Return the (x, y) coordinate for the center point of the cell that contains the specified text.  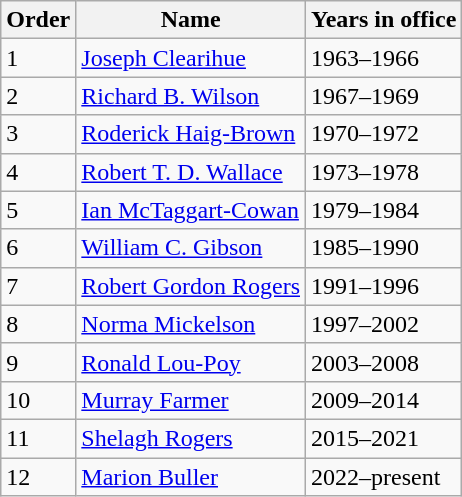
Richard B. Wilson (191, 96)
2022–present (384, 477)
3 (38, 134)
12 (38, 477)
2 (38, 96)
2009–2014 (384, 400)
Order (38, 20)
1967–1969 (384, 96)
Murray Farmer (191, 400)
Joseph Clearihue (191, 58)
1973–1978 (384, 172)
6 (38, 248)
5 (38, 210)
7 (38, 286)
1979–1984 (384, 210)
10 (38, 400)
9 (38, 362)
Robert Gordon Rogers (191, 286)
11 (38, 438)
2003–2008 (384, 362)
William C. Gibson (191, 248)
Ronald Lou-Poy (191, 362)
Years in office (384, 20)
Roderick Haig-Brown (191, 134)
Ian McTaggart-Cowan (191, 210)
8 (38, 324)
1963–1966 (384, 58)
1 (38, 58)
Robert T. D. Wallace (191, 172)
1985–1990 (384, 248)
1991–1996 (384, 286)
4 (38, 172)
Shelagh Rogers (191, 438)
1997–2002 (384, 324)
Name (191, 20)
2015–2021 (384, 438)
Marion Buller (191, 477)
Norma Mickelson (191, 324)
1970–1972 (384, 134)
